Output the [x, y] coordinate of the center of the cell containing the given text.  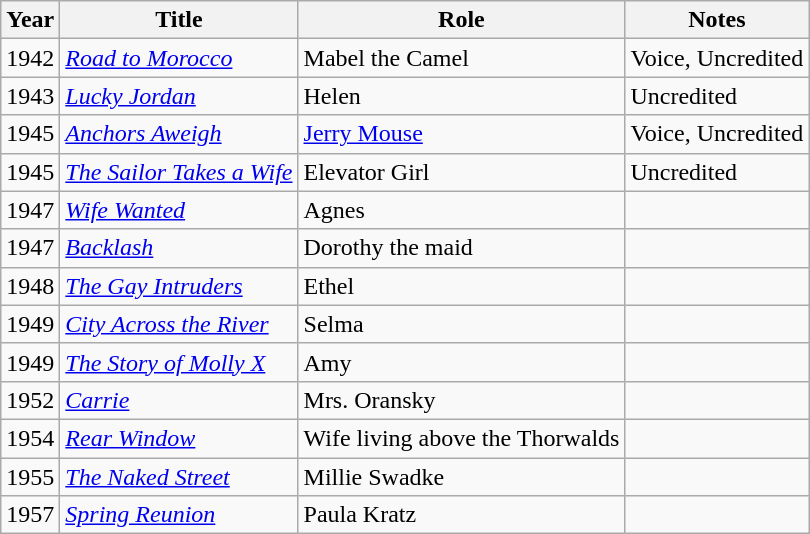
Helen [462, 96]
Amy [462, 362]
Role [462, 20]
The Story of Molly X [179, 362]
Year [30, 20]
Agnes [462, 210]
1948 [30, 286]
1942 [30, 58]
1957 [30, 515]
1954 [30, 438]
Backlash [179, 248]
1955 [30, 477]
Title [179, 20]
The Sailor Takes a Wife [179, 172]
Wife living above the Thorwalds [462, 438]
Anchors Aweigh [179, 134]
Rear Window [179, 438]
Carrie [179, 400]
Mabel the Camel [462, 58]
Lucky Jordan [179, 96]
Dorothy the maid [462, 248]
Paula Kratz [462, 515]
The Gay Intruders [179, 286]
Road to Morocco [179, 58]
Mrs. Oransky [462, 400]
1952 [30, 400]
Elevator Girl [462, 172]
Wife Wanted [179, 210]
The Naked Street [179, 477]
Notes [717, 20]
City Across the River [179, 324]
Jerry Mouse [462, 134]
Spring Reunion [179, 515]
1943 [30, 96]
Millie Swadke [462, 477]
Selma [462, 324]
Ethel [462, 286]
